Scan for the cell matching the given text and deliver its (x, y) coordinate at center. 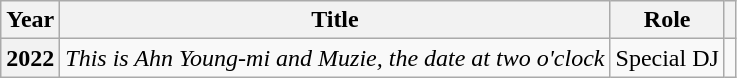
Role (667, 20)
2022 (30, 58)
Title (335, 20)
Year (30, 20)
Special DJ (667, 58)
This is Ahn Young-mi and Muzie, the date at two o'clock (335, 58)
